Detect which cell encompasses the target text, then output its [x, y] center coordinate. 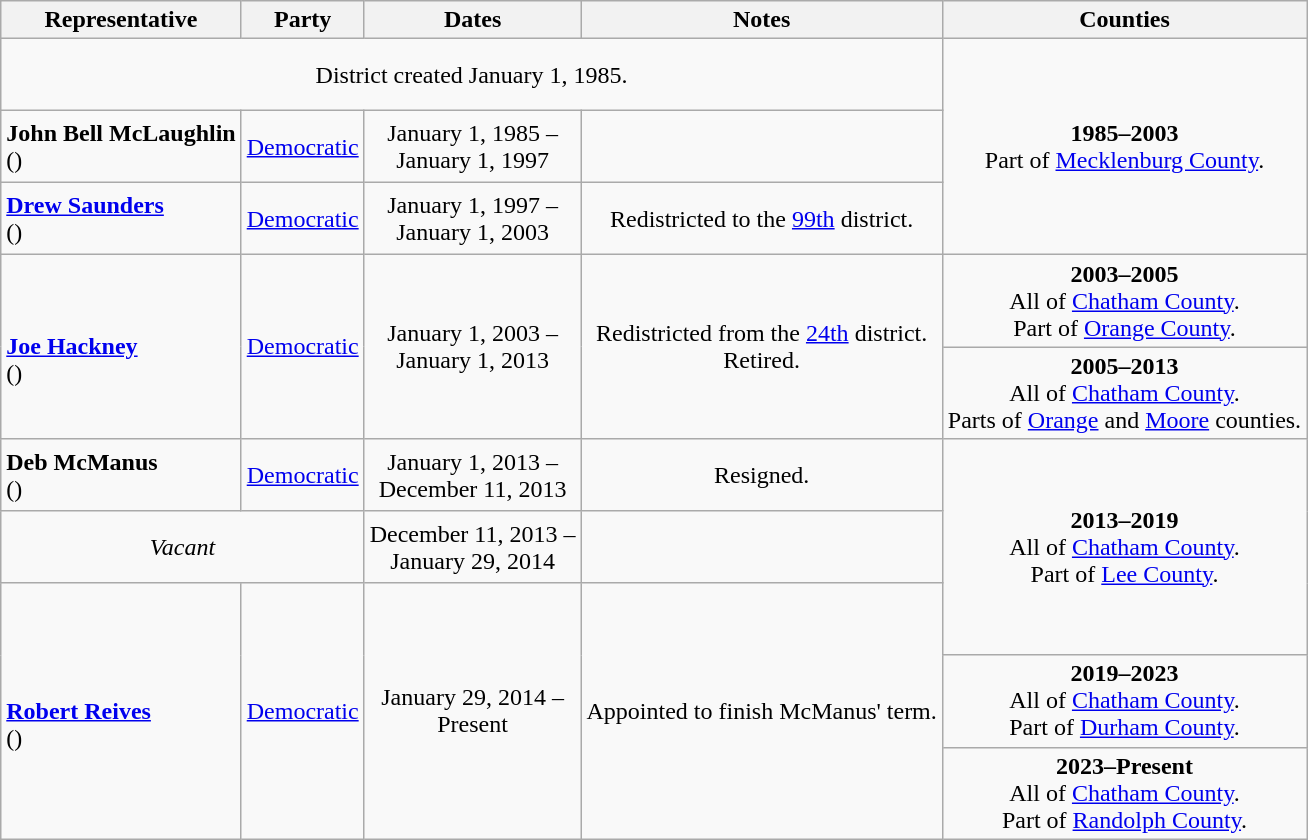
2013–2019 All of Chatham County. Part of Lee County. [1124, 547]
Deb McManus() [121, 475]
John Bell McLaughlin() [121, 147]
Robert Reives() [121, 711]
January 1, 1985 – January 1, 1997 [472, 147]
2023–Present All of Chatham County. Part of Randolph County. [1124, 793]
Vacant [182, 547]
2003–2005 All of Chatham County. Part of Orange County. [1124, 301]
Counties [1124, 20]
Dates [472, 20]
January 1, 2003 – January 1, 2013 [472, 347]
Notes [762, 20]
Joe Hackney() [121, 347]
December 11, 2013 – January 29, 2014 [472, 547]
Appointed to finish McManus' term. [762, 711]
Resigned. [762, 475]
Party [302, 20]
January 1, 1997 – January 1, 2003 [472, 219]
2005–2013 All of Chatham County. Parts of Orange and Moore counties. [1124, 393]
Redistricted to the 99th district. [762, 219]
Redistricted from the 24th district. Retired. [762, 347]
District created January 1, 1985. [472, 75]
2019–2023 All of Chatham County. Part of Durham County. [1124, 701]
1985–2003 Part of Mecklenburg County. [1124, 147]
Representative [121, 20]
Drew Saunders() [121, 219]
January 1, 2013 – December 11, 2013 [472, 475]
January 29, 2014 – Present [472, 711]
